Determine the [x, y] coordinate at the center of the cell enclosing the given text.  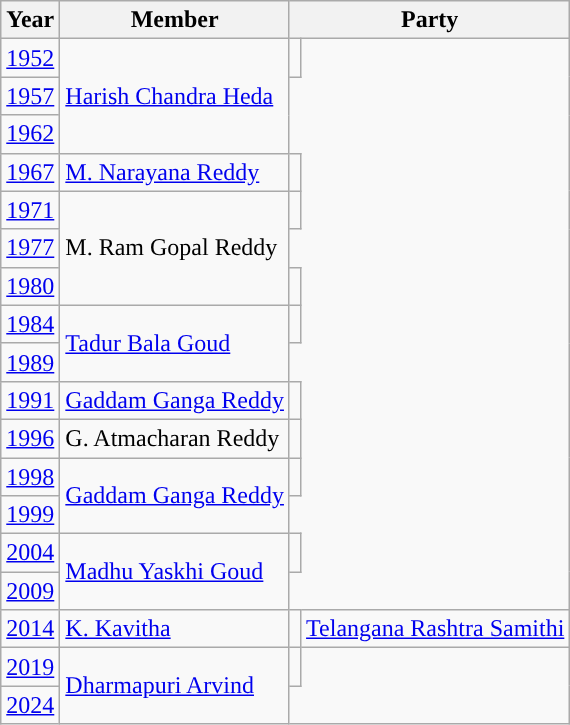
1962 [30, 134]
M. Narayana Reddy [175, 172]
1984 [30, 324]
Party [429, 20]
1952 [30, 58]
2024 [30, 705]
1996 [30, 438]
1998 [30, 477]
Madhu Yaskhi Goud [175, 572]
1977 [30, 248]
Harish Chandra Heda [175, 96]
1989 [30, 362]
1999 [30, 515]
Tadur Bala Goud [175, 343]
2004 [30, 553]
Dharmapuri Arvind [175, 686]
Year [30, 20]
1967 [30, 172]
1957 [30, 96]
1980 [30, 286]
1991 [30, 400]
K. Kavitha [175, 629]
Member [175, 20]
Telangana Rashtra Samithi [436, 629]
2019 [30, 667]
2009 [30, 591]
M. Ram Gopal Reddy [175, 248]
1971 [30, 210]
G. Atmacharan Reddy [175, 438]
2014 [30, 629]
